From the cell containing the given text, extract its center point as [X, Y] coordinate. 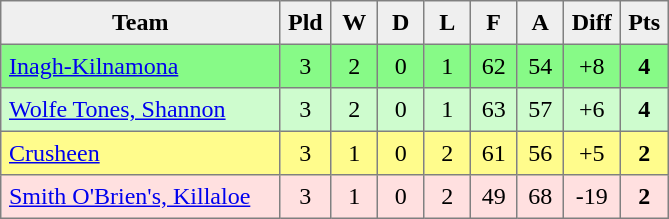
Crusheen [140, 153]
Team [140, 23]
62 [493, 66]
D [400, 23]
+6 [591, 110]
A [540, 23]
49 [493, 197]
Pts [644, 23]
-19 [591, 197]
Diff [591, 23]
68 [540, 197]
+8 [591, 66]
63 [493, 110]
Wolfe Tones, Shannon [140, 110]
F [493, 23]
W [354, 23]
Pld [306, 23]
57 [540, 110]
Smith O'Brien's, Killaloe [140, 197]
54 [540, 66]
+5 [591, 153]
L [447, 23]
61 [493, 153]
56 [540, 153]
Inagh-Kilnamona [140, 66]
